Find where the given text appears and provide that cell's center as [X, Y] coordinate. 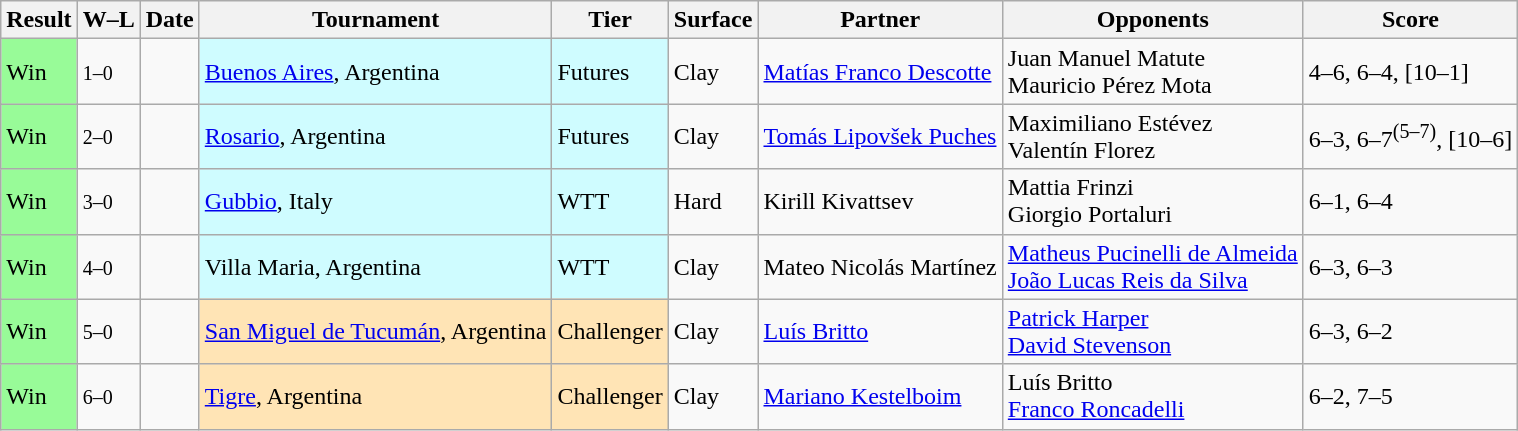
San Miguel de Tucumán, Argentina [376, 332]
Result [39, 20]
Matheus Pucinelli de Almeida João Lucas Reis da Silva [1152, 266]
6–0 [108, 396]
Hard [713, 202]
Surface [713, 20]
Score [1410, 20]
6–1, 6–4 [1410, 202]
2–0 [108, 136]
6–3, 6–2 [1410, 332]
6–3, 6–7(5–7), [10–6] [1410, 136]
Date [170, 20]
Opponents [1152, 20]
1–0 [108, 72]
6–2, 7–5 [1410, 396]
Partner [880, 20]
Tomás Lipovšek Puches [880, 136]
6–3, 6–3 [1410, 266]
W–L [108, 20]
Villa Maria, Argentina [376, 266]
5–0 [108, 332]
Tournament [376, 20]
Buenos Aires, Argentina [376, 72]
Tigre, Argentina [376, 396]
Mateo Nicolás Martínez [880, 266]
Gubbio, Italy [376, 202]
3–0 [108, 202]
Matías Franco Descotte [880, 72]
Rosario, Argentina [376, 136]
Tier [610, 20]
Mariano Kestelboim [880, 396]
Mattia Frinzi Giorgio Portaluri [1152, 202]
4–6, 6–4, [10–1] [1410, 72]
Luís Britto [880, 332]
Kirill Kivattsev [880, 202]
Maximiliano Estévez Valentín Florez [1152, 136]
4–0 [108, 266]
Patrick Harper David Stevenson [1152, 332]
Luís Britto Franco Roncadelli [1152, 396]
Juan Manuel Matute Mauricio Pérez Mota [1152, 72]
